Identify which cell holds the provided text, then report its [X, Y] central coordinate. 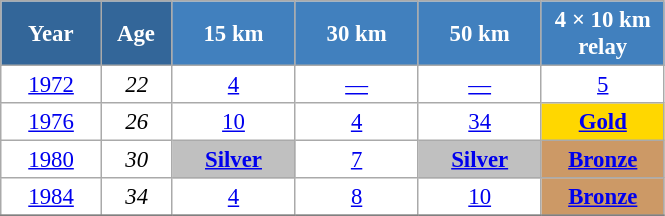
1980 [52, 160]
Year [52, 34]
1976 [52, 122]
1984 [52, 197]
Gold [602, 122]
50 km [480, 34]
30 km [356, 34]
1972 [52, 85]
4 × 10 km relay [602, 34]
26 [136, 122]
15 km [234, 34]
30 [136, 160]
5 [602, 85]
22 [136, 85]
7 [356, 160]
8 [356, 197]
Age [136, 34]
